Provide the [X, Y] coordinate of the cell's center where the given text is located.  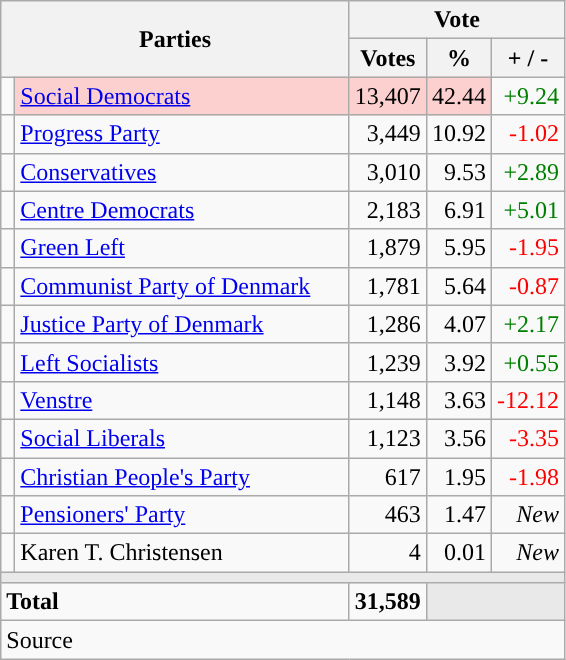
+5.01 [528, 210]
1,781 [388, 286]
Green Left [182, 248]
9.53 [458, 172]
3,010 [388, 172]
+2.17 [528, 324]
1,123 [388, 438]
463 [388, 515]
1,879 [388, 248]
-0.87 [528, 286]
+0.55 [528, 362]
-1.95 [528, 248]
617 [388, 477]
5.64 [458, 286]
4 [388, 553]
-1.98 [528, 477]
Venstre [182, 400]
-1.02 [528, 134]
Social Democrats [182, 96]
Conservatives [182, 172]
+9.24 [528, 96]
1.47 [458, 515]
3.92 [458, 362]
Progress Party [182, 134]
6.91 [458, 210]
% [458, 58]
Communist Party of Denmark [182, 286]
31,589 [388, 602]
Parties [176, 39]
Votes [388, 58]
+ / - [528, 58]
3.56 [458, 438]
Vote [456, 20]
Centre Democrats [182, 210]
4.07 [458, 324]
Source [283, 640]
+2.89 [528, 172]
Total [176, 602]
Justice Party of Denmark [182, 324]
Christian People's Party [182, 477]
Karen T. Christensen [182, 553]
1,239 [388, 362]
1,286 [388, 324]
Pensioners' Party [182, 515]
-12.12 [528, 400]
-3.35 [528, 438]
10.92 [458, 134]
5.95 [458, 248]
3,449 [388, 134]
Social Liberals [182, 438]
Left Socialists [182, 362]
2,183 [388, 210]
0.01 [458, 553]
3.63 [458, 400]
1,148 [388, 400]
1.95 [458, 477]
13,407 [388, 96]
42.44 [458, 96]
